Search for the cell housing the specified text and yield its (x, y) center coordinate. 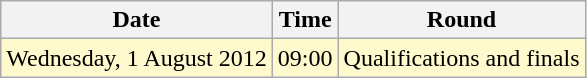
Qualifications and finals (462, 58)
09:00 (305, 58)
Round (462, 20)
Time (305, 20)
Wednesday, 1 August 2012 (137, 58)
Date (137, 20)
